Scan for the cell matching the given text and deliver its (x, y) coordinate at center. 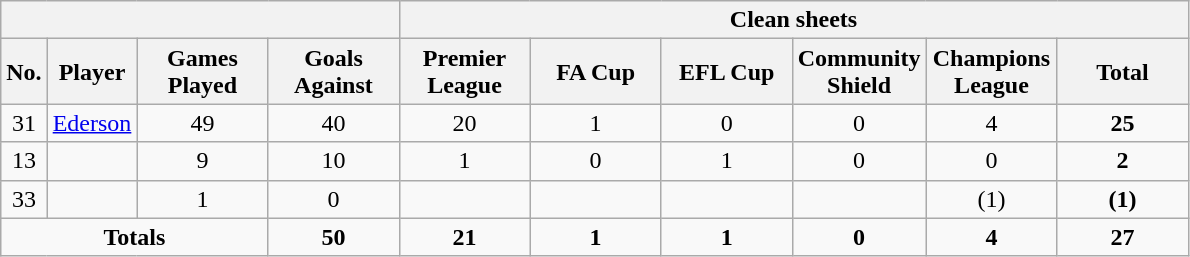
No. (24, 72)
27 (1122, 237)
Player (92, 72)
2 (1122, 161)
Clean sheets (794, 20)
Community Shield (859, 72)
25 (1122, 123)
40 (334, 123)
13 (24, 161)
Champions League (992, 72)
Total (1122, 72)
10 (334, 161)
Premier League (464, 72)
Goals Against (334, 72)
50 (334, 237)
49 (202, 123)
20 (464, 123)
Ederson (92, 123)
EFL Cup (726, 72)
21 (464, 237)
Totals (134, 237)
FA Cup (596, 72)
Games Played (202, 72)
31 (24, 123)
33 (24, 199)
9 (202, 161)
